Return [X, Y] of the center of cell containing provided text 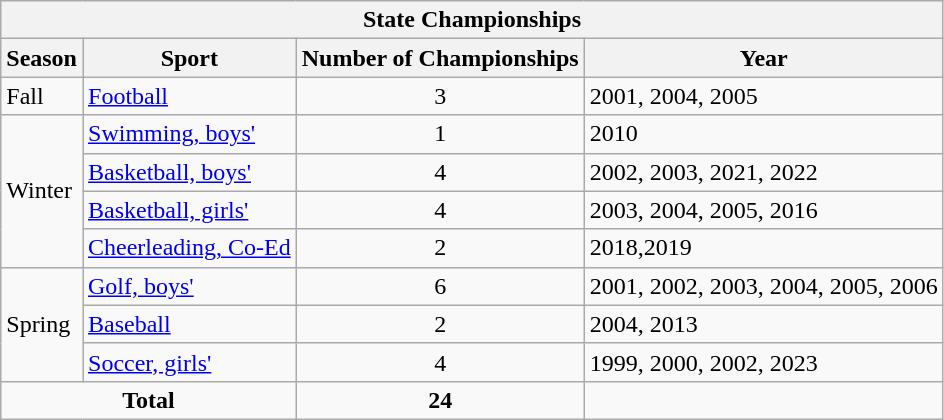
1999, 2000, 2002, 2023 [764, 362]
24 [440, 400]
Football [189, 96]
6 [440, 286]
2004, 2013 [764, 324]
Sport [189, 58]
Year [764, 58]
Soccer, girls' [189, 362]
2003, 2004, 2005, 2016 [764, 210]
Swimming, boys' [189, 134]
Season [42, 58]
Basketball, girls' [189, 210]
Baseball [189, 324]
Total [148, 400]
2001, 2002, 2003, 2004, 2005, 2006 [764, 286]
1 [440, 134]
3 [440, 96]
Golf, boys' [189, 286]
Winter [42, 191]
Cheerleading, Co-Ed [189, 248]
2018,2019 [764, 248]
2010 [764, 134]
Number of Championships [440, 58]
Basketball, boys' [189, 172]
Spring [42, 324]
2002, 2003, 2021, 2022 [764, 172]
2001, 2004, 2005 [764, 96]
Fall [42, 96]
State Championships [472, 20]
